For the text-containing cell, return its midpoint in [X, Y] coordinate format. 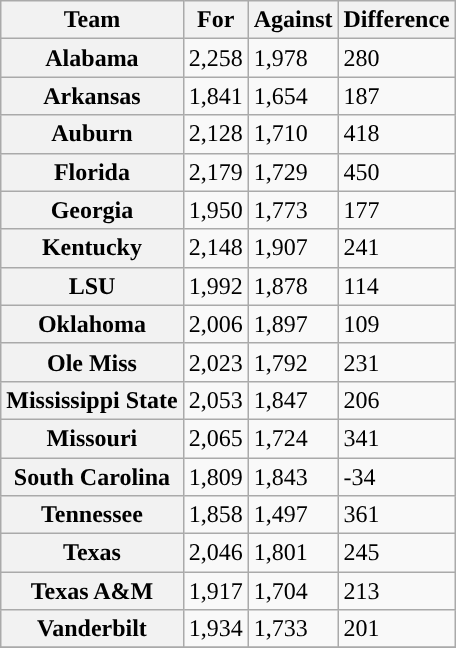
1,704 [293, 591]
206 [396, 400]
Difference [396, 20]
2,023 [216, 362]
Against [293, 20]
1,724 [293, 438]
213 [396, 591]
1,654 [293, 96]
2,128 [216, 134]
-34 [396, 477]
245 [396, 553]
1,978 [293, 58]
Arkansas [92, 96]
418 [396, 134]
2,179 [216, 172]
Alabama [92, 58]
280 [396, 58]
Oklahoma [92, 324]
1,729 [293, 172]
2,046 [216, 553]
1,841 [216, 96]
1,792 [293, 362]
1,907 [293, 248]
Texas [92, 553]
1,809 [216, 477]
2,258 [216, 58]
114 [396, 286]
341 [396, 438]
1,773 [293, 210]
1,897 [293, 324]
2,148 [216, 248]
1,992 [216, 286]
Team [92, 20]
Missouri [92, 438]
1,733 [293, 629]
361 [396, 515]
2,006 [216, 324]
For [216, 20]
Mississippi State [92, 400]
1,917 [216, 591]
1,878 [293, 286]
1,934 [216, 629]
2,065 [216, 438]
187 [396, 96]
Vanderbilt [92, 629]
241 [396, 248]
1,497 [293, 515]
Tennessee [92, 515]
1,858 [216, 515]
231 [396, 362]
1,847 [293, 400]
Ole Miss [92, 362]
1,843 [293, 477]
450 [396, 172]
2,053 [216, 400]
1,950 [216, 210]
109 [396, 324]
1,801 [293, 553]
South Carolina [92, 477]
Kentucky [92, 248]
Florida [92, 172]
177 [396, 210]
LSU [92, 286]
Auburn [92, 134]
Texas A&M [92, 591]
1,710 [293, 134]
Georgia [92, 210]
201 [396, 629]
